From the cell containing the given text, extract its center point as [x, y] coordinate. 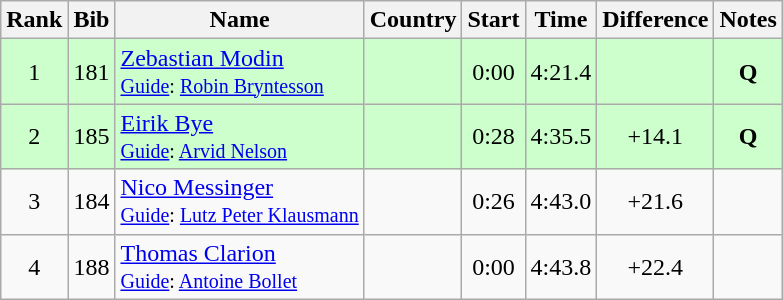
4:35.5 [561, 136]
0:28 [494, 136]
Difference [656, 20]
3 [34, 202]
Thomas ClarionGuide: Antoine Bollet [240, 266]
+14.1 [656, 136]
Bib [92, 20]
Notes [748, 20]
+21.6 [656, 202]
Time [561, 20]
1 [34, 72]
4:43.8 [561, 266]
+22.4 [656, 266]
Start [494, 20]
Zebastian ModinGuide: Robin Bryntesson [240, 72]
0:26 [494, 202]
Rank [34, 20]
4:43.0 [561, 202]
4:21.4 [561, 72]
Nico MessingerGuide: Lutz Peter Klausmann [240, 202]
185 [92, 136]
184 [92, 202]
Eirik ByeGuide: Arvid Nelson [240, 136]
Country [413, 20]
2 [34, 136]
181 [92, 72]
4 [34, 266]
188 [92, 266]
Name [240, 20]
